Identify which cell holds the provided text, then report its [X, Y] central coordinate. 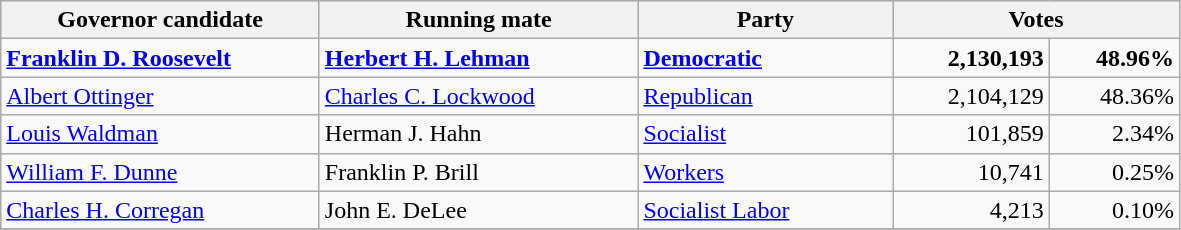
4,213 [971, 210]
Franklin D. Roosevelt [160, 58]
2,104,129 [971, 96]
Socialist Labor [766, 210]
Charles C. Lockwood [478, 96]
Democratic [766, 58]
Herman J. Hahn [478, 134]
Albert Ottinger [160, 96]
48.36% [1114, 96]
2,130,193 [971, 58]
William F. Dunne [160, 172]
0.25% [1114, 172]
Charles H. Corregan [160, 210]
2.34% [1114, 134]
Louis Waldman [160, 134]
Republican [766, 96]
10,741 [971, 172]
Workers [766, 172]
Party [766, 20]
48.96% [1114, 58]
Socialist [766, 134]
Franklin P. Brill [478, 172]
Votes [1036, 20]
Herbert H. Lehman [478, 58]
Governor candidate [160, 20]
Running mate [478, 20]
0.10% [1114, 210]
John E. DeLee [478, 210]
101,859 [971, 134]
